Capture the cell that displays the provided text and extract its (X, Y) central coordinate. 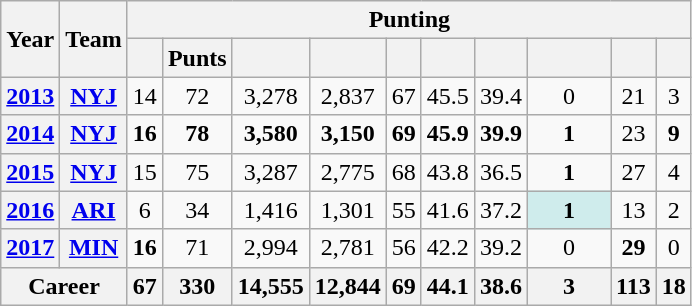
34 (197, 210)
42.2 (448, 248)
14,555 (270, 286)
1,301 (348, 210)
39.2 (500, 248)
29 (634, 248)
72 (197, 96)
38.6 (500, 286)
Team (94, 39)
56 (404, 248)
13 (634, 210)
55 (404, 210)
41.6 (448, 210)
45.9 (448, 134)
14 (144, 96)
2015 (30, 172)
2 (674, 210)
23 (634, 134)
3,580 (270, 134)
2,775 (348, 172)
75 (197, 172)
2,994 (270, 248)
4 (674, 172)
39.9 (500, 134)
MIN (94, 248)
43.8 (448, 172)
18 (674, 286)
71 (197, 248)
2016 (30, 210)
6 (144, 210)
3,278 (270, 96)
27 (634, 172)
3,150 (348, 134)
330 (197, 286)
Punting (409, 20)
2,781 (348, 248)
2014 (30, 134)
ARI (94, 210)
2017 (30, 248)
12,844 (348, 286)
9 (674, 134)
3,287 (270, 172)
2,837 (348, 96)
Punts (197, 58)
37.2 (500, 210)
21 (634, 96)
Year (30, 39)
2013 (30, 96)
45.5 (448, 96)
68 (404, 172)
36.5 (500, 172)
44.1 (448, 286)
39.4 (500, 96)
78 (197, 134)
15 (144, 172)
113 (634, 286)
Career (64, 286)
1,416 (270, 210)
